Determine the [X, Y] coordinate at the center of the cell enclosing the given text.  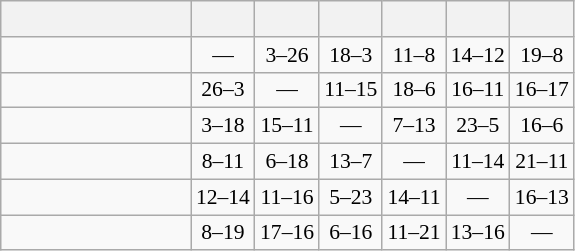
11–16 [287, 197]
6–18 [287, 162]
11–8 [414, 55]
11–14 [478, 162]
3–26 [287, 55]
16–13 [542, 197]
3–18 [223, 126]
17–16 [287, 233]
14–12 [478, 55]
13–16 [478, 233]
18–6 [414, 90]
16–11 [478, 90]
26–3 [223, 90]
12–14 [223, 197]
23–5 [478, 126]
11–21 [414, 233]
19–8 [542, 55]
7–13 [414, 126]
13–7 [350, 162]
16–6 [542, 126]
8–11 [223, 162]
11–15 [350, 90]
18–3 [350, 55]
21–11 [542, 162]
8–19 [223, 233]
16–17 [542, 90]
14–11 [414, 197]
5–23 [350, 197]
6–16 [350, 233]
15–11 [287, 126]
